Extract the (X, Y) coordinate from the center of the cell holding the provided text.  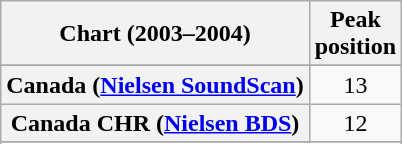
Chart (2003–2004) (155, 34)
Peakposition (355, 34)
13 (355, 85)
Canada (Nielsen SoundScan) (155, 85)
Canada CHR (Nielsen BDS) (155, 123)
12 (355, 123)
